Capture the cell that displays the provided text and extract its [X, Y] central coordinate. 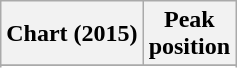
Peak position [189, 34]
Chart (2015) [72, 34]
